Detect which cell encompasses the target text, then output its (x, y) center coordinate. 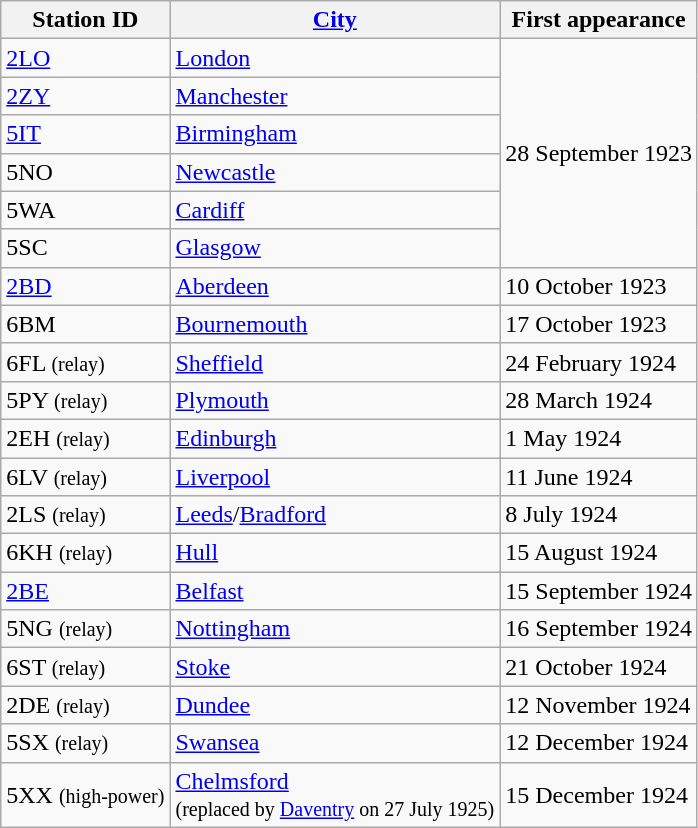
6FL (relay) (86, 362)
28 March 1924 (599, 400)
Bournemouth (335, 324)
6KH (relay) (86, 553)
5SX (relay) (86, 743)
8 July 1924 (599, 515)
2BD (86, 286)
Belfast (335, 591)
17 October 1923 (599, 324)
2EH (relay) (86, 438)
Dundee (335, 705)
Glasgow (335, 248)
15 December 1924 (599, 794)
Swansea (335, 743)
Plymouth (335, 400)
City (335, 20)
15 August 1924 (599, 553)
12 November 1924 (599, 705)
London (335, 58)
5WA (86, 210)
Chelmsford(replaced by Daventry on 27 July 1925) (335, 794)
2LS (relay) (86, 515)
Manchester (335, 96)
11 June 1924 (599, 477)
First appearance (599, 20)
5NO (86, 172)
15 September 1924 (599, 591)
28 September 1923 (599, 153)
6ST (relay) (86, 667)
5XX (high-power) (86, 794)
16 September 1924 (599, 629)
Leeds/Bradford (335, 515)
12 December 1924 (599, 743)
6BM (86, 324)
5NG (relay) (86, 629)
Birmingham (335, 134)
2BE (86, 591)
5SC (86, 248)
1 May 1924 (599, 438)
6LV (relay) (86, 477)
Hull (335, 553)
Newcastle (335, 172)
Cardiff (335, 210)
21 October 1924 (599, 667)
2LO (86, 58)
24 February 1924 (599, 362)
2DE (relay) (86, 705)
Sheffield (335, 362)
Aberdeen (335, 286)
10 October 1923 (599, 286)
Station ID (86, 20)
2ZY (86, 96)
5PY (relay) (86, 400)
Edinburgh (335, 438)
Nottingham (335, 629)
Liverpool (335, 477)
Stoke (335, 667)
5IT (86, 134)
